Output the (x, y) coordinate of the center of the cell containing the given text.  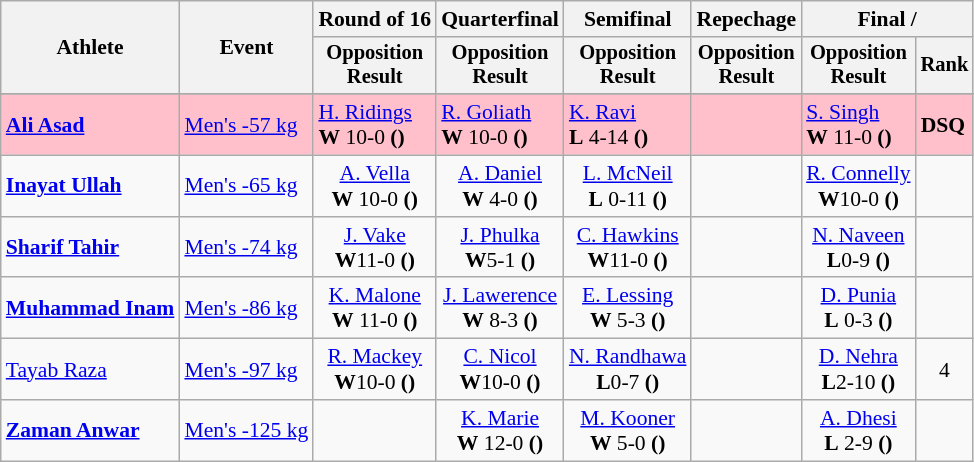
Athlete (90, 48)
Round of 16 (374, 19)
R. ConnellyW10-0 () (858, 186)
Zaman Anwar (90, 430)
A. DanielW 4-0 () (500, 186)
D. NehraL2-10 () (858, 370)
E. LessingW 5-3 () (628, 308)
A. VellaW 10-0 () (374, 186)
J. VakeW11-0 () (374, 248)
S. SinghW 11-0 () (858, 124)
N. RandhawaL0-7 () (628, 370)
K. MarieW 12-0 () (500, 430)
H. RidingsW 10-0 () (374, 124)
C. NicolW10-0 () (500, 370)
N. NaveenL0-9 () (858, 248)
D. PuniaL 0-3 () (858, 308)
Repechage (746, 19)
Event (246, 48)
K. RaviL 4-14 () (628, 124)
Men's -57 kg (246, 124)
Sharif Tahir (90, 248)
4 (945, 370)
J. LawerenceW 8-3 () (500, 308)
Tayab Raza (90, 370)
A. DhesiL 2-9 () (858, 430)
K. MaloneW 11-0 () (374, 308)
Muhammad Inam (90, 308)
Men's -86 kg (246, 308)
DSQ (945, 124)
Inayat Ullah (90, 186)
Men's -65 kg (246, 186)
Ali Asad (90, 124)
C. HawkinsW11-0 () (628, 248)
J. PhulkaW5-1 () (500, 248)
Semifinal (628, 19)
Men's -97 kg (246, 370)
Rank (945, 66)
Men's -125 kg (246, 430)
R. GoliathW 10-0 () (500, 124)
R. MackeyW10-0 () (374, 370)
L. McNeilL 0-11 () (628, 186)
M. KoonerW 5-0 () (628, 430)
Men's -74 kg (246, 248)
Quarterfinal (500, 19)
Final / (887, 19)
